Identify which cell holds the provided text, then report its (X, Y) central coordinate. 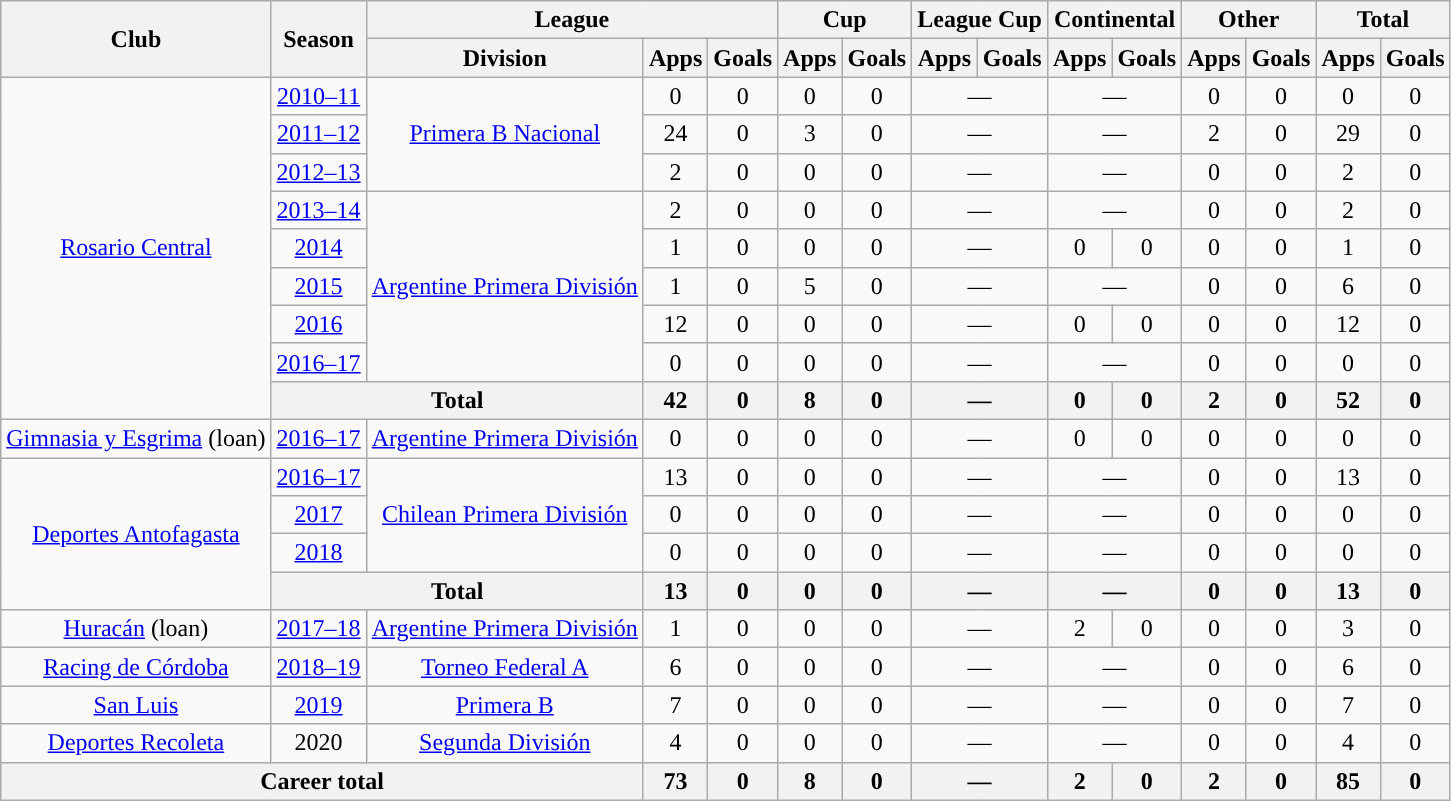
2010–11 (318, 96)
Gimnasia y Esgrima (loan) (136, 438)
2015 (318, 286)
Torneo Federal A (504, 667)
Primera B (504, 705)
2018–19 (318, 667)
2016 (318, 324)
2014 (318, 248)
2012–13 (318, 172)
Continental (1114, 20)
2018 (318, 553)
Division (504, 58)
24 (675, 134)
2017 (318, 515)
Career total (322, 781)
29 (1348, 134)
League (572, 20)
Cup (845, 20)
5 (810, 286)
San Luis (136, 705)
52 (1348, 400)
2020 (318, 743)
Primera B Nacional (504, 134)
Rosario Central (136, 248)
Club (136, 39)
Season (318, 39)
42 (675, 400)
85 (1348, 781)
73 (675, 781)
Racing de Córdoba (136, 667)
Other (1249, 20)
Segunda División (504, 743)
Chilean Primera División (504, 515)
2013–14 (318, 210)
2019 (318, 705)
Deportes Antofagasta (136, 534)
League Cup (980, 20)
2017–18 (318, 629)
Huracán (loan) (136, 629)
2011–12 (318, 134)
Deportes Recoleta (136, 743)
